Pinpoint the cell where the given text exists, returning its (x, y) midpoint coordinate. 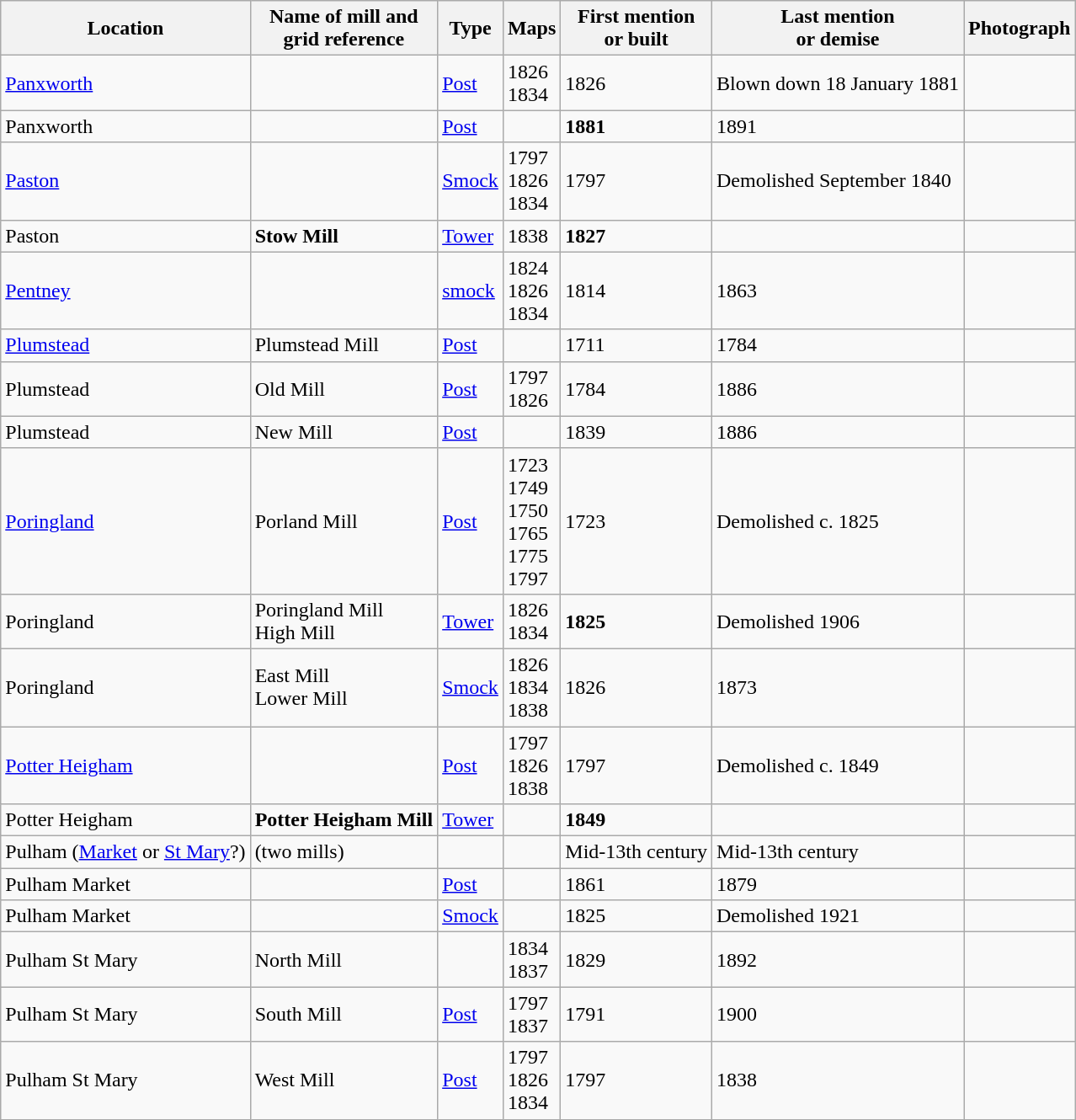
1891 (839, 126)
1814 (637, 291)
Demolished September 1840 (839, 181)
1900 (839, 1014)
1711 (637, 345)
Photograph (1020, 29)
1827 (637, 236)
1873 (839, 687)
Name of mill andgrid reference (344, 29)
East MillLower Mill (344, 687)
New Mill (344, 432)
1879 (839, 884)
182418261834 (531, 291)
17971826 (531, 389)
Last mention or demise (839, 29)
Maps (531, 29)
182618341838 (531, 687)
Pulham (Market or St Mary?) (125, 852)
Stow Mill (344, 236)
Demolished c. 1849 (839, 765)
17971837 (531, 1014)
1861 (637, 884)
Pentney (125, 291)
1839 (637, 432)
1791 (637, 1014)
1849 (637, 820)
1829 (637, 960)
18341837 (531, 960)
Potter Heigham Mill (344, 820)
(two mills) (344, 852)
179718261838 (531, 765)
1881 (637, 126)
1892 (839, 960)
Type (471, 29)
Old Mill (344, 389)
South Mill (344, 1014)
Porland Mill (344, 520)
First mentionor built (637, 29)
172317491750176517751797 (531, 520)
Poringland MillHigh Mill (344, 621)
Plumstead Mill (344, 345)
Demolished c. 1825 (839, 520)
smock (471, 291)
Demolished 1906 (839, 621)
1723 (637, 520)
West Mill (344, 1080)
1863 (839, 291)
Blown down 18 January 1881 (839, 83)
Location (125, 29)
Demolished 1921 (839, 916)
North Mill (344, 960)
